Return [x, y] of the center of cell containing provided text 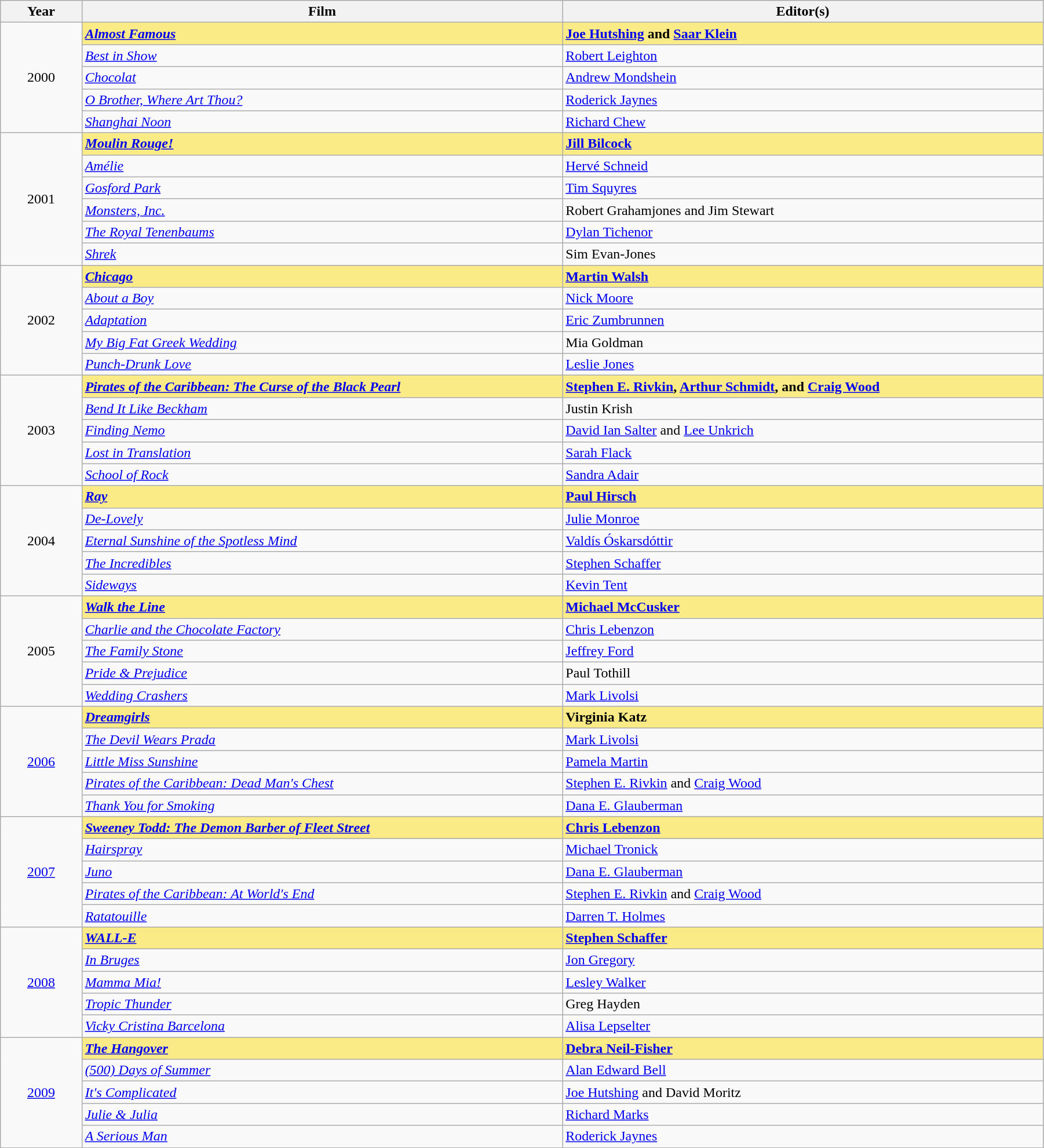
Sweeney Todd: The Demon Barber of Fleet Street [322, 828]
About a Boy [322, 298]
Gosford Park [322, 188]
Charlie and the Chocolate Factory [322, 629]
Pirates of the Caribbean: At World's End [322, 894]
2002 [41, 320]
Virginia Katz [803, 717]
Pirates of the Caribbean: Dead Man's Chest [322, 783]
Alan Edward Bell [803, 1070]
Tim Squyres [803, 188]
Mamma Mia! [322, 982]
2008 [41, 982]
Chicago [322, 276]
School of Rock [322, 475]
Sim Evan-Jones [803, 254]
The Family Stone [322, 651]
Greg Hayden [803, 1004]
David Ian Salter and Lee Unkrich [803, 431]
Hervé Schneid [803, 166]
Justin Krish [803, 409]
Paul Hirsch [803, 497]
Valdís Óskarsdóttir [803, 541]
Andrew Mondshein [803, 78]
Darren T. Holmes [803, 916]
Lost in Translation [322, 453]
Michael McCusker [803, 607]
2001 [41, 199]
Wedding Crashers [322, 695]
Debra Neil-Fisher [803, 1048]
Hairspray [322, 850]
Robert Grahamjones and Jim Stewart [803, 210]
Chocolat [322, 78]
Dylan Tichenor [803, 232]
Eric Zumbrunnen [803, 320]
The Hangover [322, 1048]
Little Miss Sunshine [322, 761]
2005 [41, 651]
Julie Monroe [803, 519]
Monsters, Inc. [322, 210]
Vicky Cristina Barcelona [322, 1026]
Ray [322, 497]
Juno [322, 872]
Martin Walsh [803, 276]
O Brother, Where Art Thou? [322, 100]
Joe Hutshing and Saar Klein [803, 34]
Thank You for Smoking [322, 806]
Pamela Martin [803, 761]
(500) Days of Summer [322, 1070]
In Bruges [322, 960]
De-Lovely [322, 519]
Robert Leighton [803, 56]
Stephen E. Rivkin, Arthur Schmidt, and Craig Wood [803, 387]
Richard Chew [803, 122]
Ratatouille [322, 916]
Mia Goldman [803, 342]
Jill Bilcock [803, 144]
Amélie [322, 166]
2007 [41, 872]
Almost Famous [322, 34]
The Incredibles [322, 563]
It's Complicated [322, 1092]
Pride & Prejudice [322, 673]
Film [322, 12]
Lesley Walker [803, 982]
Joe Hutshing and David Moritz [803, 1092]
Julie & Julia [322, 1114]
Alisa Lepselter [803, 1026]
2004 [41, 541]
Adaptation [322, 320]
A Serious Man [322, 1136]
Year [41, 12]
My Big Fat Greek Wedding [322, 342]
Bend It Like Beckham [322, 409]
Shanghai Noon [322, 122]
Sarah Flack [803, 453]
Kevin Tent [803, 585]
2003 [41, 431]
The Royal Tenenbaums [322, 232]
Nick Moore [803, 298]
Tropic Thunder [322, 1004]
Eternal Sunshine of the Spotless Mind [322, 541]
Sandra Adair [803, 475]
Sideways [322, 585]
Finding Nemo [322, 431]
Best in Show [322, 56]
2009 [41, 1092]
Moulin Rouge! [322, 144]
Dreamgirls [322, 717]
Jeffrey Ford [803, 651]
Richard Marks [803, 1114]
WALL-E [322, 938]
The Devil Wears Prada [322, 739]
Punch-Drunk Love [322, 365]
2006 [41, 761]
Jon Gregory [803, 960]
2000 [41, 78]
Michael Tronick [803, 850]
Shrek [322, 254]
Leslie Jones [803, 365]
Editor(s) [803, 12]
Walk the Line [322, 607]
Paul Tothill [803, 673]
Pirates of the Caribbean: The Curse of the Black Pearl [322, 387]
